Pinpoint the cell where the given text exists, returning its [X, Y] midpoint coordinate. 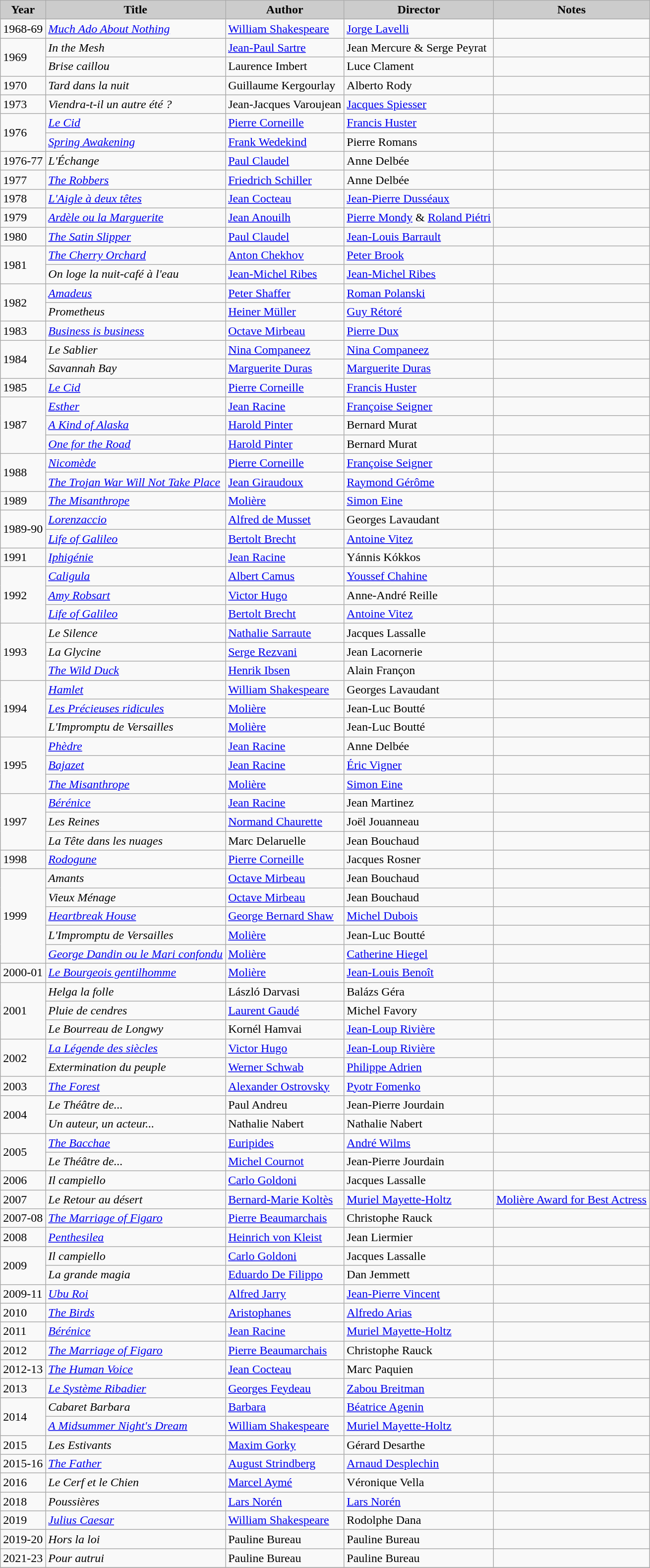
Véronique Vella [419, 1483]
2015 [23, 1445]
The Satin Slipper [136, 237]
2009 [23, 1265]
Jean Liermier [419, 1237]
Le Bourreau de Longwy [136, 1029]
Le Cerf et le Chien [136, 1483]
Michel Favory [419, 1010]
Philippe Adrien [419, 1067]
Anne-André Reille [419, 595]
2009-11 [23, 1294]
Alfred Jarry [285, 1294]
Lorenzaccio [136, 519]
Author [285, 10]
Jean-Pierre Dusséaux [419, 198]
2004 [23, 1114]
Serge Rezvani [285, 652]
L'Échange [136, 161]
Roman Polanski [419, 293]
1999 [23, 916]
1982 [23, 303]
Business is business [136, 331]
Ubu Roi [136, 1294]
La grande magia [136, 1275]
1976-77 [23, 161]
László Darvasi [285, 992]
Kornél Hamvai [285, 1029]
La Tête dans les nuages [136, 841]
1998 [23, 860]
2007 [23, 1199]
The Human Voice [136, 1369]
Vieux Ménage [136, 897]
The Cherry Orchard [136, 255]
André Wilms [419, 1142]
Phèdre [136, 746]
Yánnis Kókkos [419, 558]
1979 [23, 217]
2008 [23, 1237]
Youssef Chahine [419, 576]
Amants [136, 878]
1987 [23, 425]
2015-16 [23, 1464]
Le Sablier [136, 350]
Pour autrui [136, 1558]
Jean Lacornerie [419, 652]
Les Précieuses ridicules [136, 708]
2019 [23, 1520]
1988 [23, 472]
Nicomède [136, 463]
Caligula [136, 576]
Rodolphe Dana [419, 1520]
2000-01 [23, 973]
Jorge Lavelli [419, 29]
Marc Delaruelle [285, 841]
1968-69 [23, 29]
Cabaret Barbara [136, 1407]
Albert Camus [285, 576]
The Robbers [136, 180]
Poussières [136, 1502]
Amadeus [136, 293]
1980 [23, 237]
Arnaud Desplechin [419, 1464]
Viendra-t-il un autre été ? [136, 104]
1992 [23, 595]
Barbara [285, 1407]
La Légende des siècles [136, 1048]
Le Bourgeois gentilhomme [136, 973]
2010 [23, 1313]
Jean Martinez [419, 803]
Heartbreak House [136, 916]
George Bernard Shaw [285, 916]
A Midsummer Night's Dream [136, 1426]
Alfred de Musset [285, 519]
2016 [23, 1483]
Un auteur, un acteur... [136, 1124]
Penthesilea [136, 1237]
2005 [23, 1152]
Jean-Pierre Vincent [419, 1294]
Pierre Dux [419, 331]
Laurent Gaudé [285, 1010]
Jacques Rosner [419, 860]
Normand Chaurette [285, 821]
Notes [572, 10]
Amy Robsart [136, 595]
Spring Awakening [136, 142]
Jean-Louis Barrault [419, 237]
2003 [23, 1086]
Georges Feydeau [285, 1388]
Title [136, 10]
1995 [23, 765]
2006 [23, 1181]
L'Aigle à deux têtes [136, 198]
Hors la loi [136, 1539]
Helga la folle [136, 992]
Heiner Müller [285, 312]
Much Ado About Nothing [136, 29]
1981 [23, 265]
Friedrich Schiller [285, 180]
Peter Shaffer [285, 293]
Pyotr Fomenko [419, 1086]
Pluie de cendres [136, 1010]
One for the Road [136, 444]
Pierre Romans [419, 142]
The Trojan War Will Not Take Place [136, 482]
The Forest [136, 1086]
2012 [23, 1350]
Tard dans la nuit [136, 85]
1985 [23, 387]
Jean Mercure & Serge Peyrat [419, 48]
Alain Françon [419, 671]
Rodogune [136, 860]
2012-13 [23, 1369]
Éric Vigner [419, 765]
2021-23 [23, 1558]
Joël Jouanneau [419, 821]
Ardèle ou la Marguerite [136, 217]
2001 [23, 1010]
Euripides [285, 1142]
2014 [23, 1416]
Laurence Imbert [285, 66]
La Glycine [136, 652]
Julius Caesar [136, 1520]
Nathalie Sarraute [285, 633]
Alberto Rody [419, 85]
1997 [23, 821]
Guy Rétoré [419, 312]
Béatrice Agenin [419, 1407]
The Birds [136, 1313]
Marc Paquien [419, 1369]
2011 [23, 1331]
Jean-Jacques Varoujean [285, 104]
Aristophanes [285, 1313]
Frank Wedekind [285, 142]
The Wild Duck [136, 671]
Maxim Gorky [285, 1445]
Esther [136, 406]
2002 [23, 1058]
Raymond Gérôme [419, 482]
Gérard Desarthe [419, 1445]
1976 [23, 132]
1970 [23, 85]
Les Reines [136, 821]
August Strindberg [285, 1464]
Heinrich von Kleist [285, 1237]
Alexander Ostrovsky [285, 1086]
Paul Andreu [285, 1105]
Zabou Breitman [419, 1388]
Henrik Ibsen [285, 671]
Molière Award for Best Actress [572, 1199]
Catherine Hiegel [419, 954]
1969 [23, 57]
2018 [23, 1502]
George Dandin ou le Mari confondu [136, 954]
Pierre Mondy & Roland Piétri [419, 217]
Le Silence [136, 633]
Marcel Aymé [285, 1483]
A Kind of Alaska [136, 425]
Luce Clament [419, 66]
In the Mesh [136, 48]
1983 [23, 331]
Jacques Spiesser [419, 104]
1978 [23, 198]
Le Système Ribadier [136, 1388]
Hamlet [136, 690]
1994 [23, 708]
Jean-Louis Benoît [419, 973]
The Father [136, 1464]
Michel Dubois [419, 916]
Director [419, 10]
2013 [23, 1388]
Jean-Paul Sartre [285, 48]
2007-08 [23, 1218]
Extermination du peuple [136, 1067]
Peter Brook [419, 255]
Bernard-Marie Koltès [285, 1199]
1973 [23, 104]
2019-20 [23, 1539]
Jean Giraudoux [285, 482]
1984 [23, 359]
Jean Anouilh [285, 217]
Werner Schwab [285, 1067]
The Bacchae [136, 1142]
1991 [23, 558]
Bajazet [136, 765]
Eduardo De Filippo [285, 1275]
Les Estivants [136, 1445]
Savannah Bay [136, 369]
Anton Chekhov [285, 255]
Michel Cournot [285, 1162]
Brise caillou [136, 66]
Le Retour au désert [136, 1199]
Guillaume Kergourlay [285, 85]
Prometheus [136, 312]
Alfredo Arias [419, 1313]
1993 [23, 652]
1989-90 [23, 529]
Iphigénie [136, 558]
Balázs Géra [419, 992]
Year [23, 10]
Dan Jemmett [419, 1275]
1977 [23, 180]
1989 [23, 501]
On loge la nuit-café à l'eau [136, 274]
